Search for the cell housing the specified text and yield its (X, Y) center coordinate. 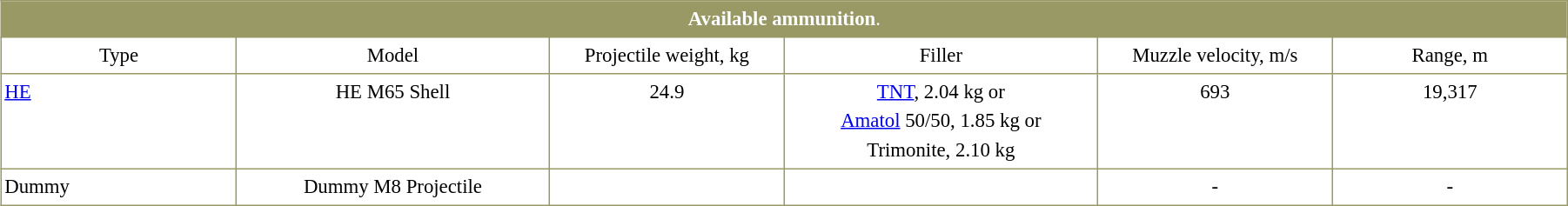
24.9 (667, 121)
Model (392, 55)
Muzzle velocity, m/s (1215, 55)
Available ammunition. (785, 19)
Projectile weight, kg (667, 55)
Dummy M8 Projectile (392, 187)
Type (119, 55)
HE (119, 121)
Filler (941, 55)
Dummy (119, 187)
693 (1215, 121)
TNT, 2.04 kg or Amatol 50/50, 1.85 kg or Trimonite, 2.10 kg (941, 121)
19,317 (1450, 121)
Range, m (1450, 55)
HE M65 Shell (392, 121)
